Scan for the cell matching the given text and deliver its [X, Y] coordinate at center. 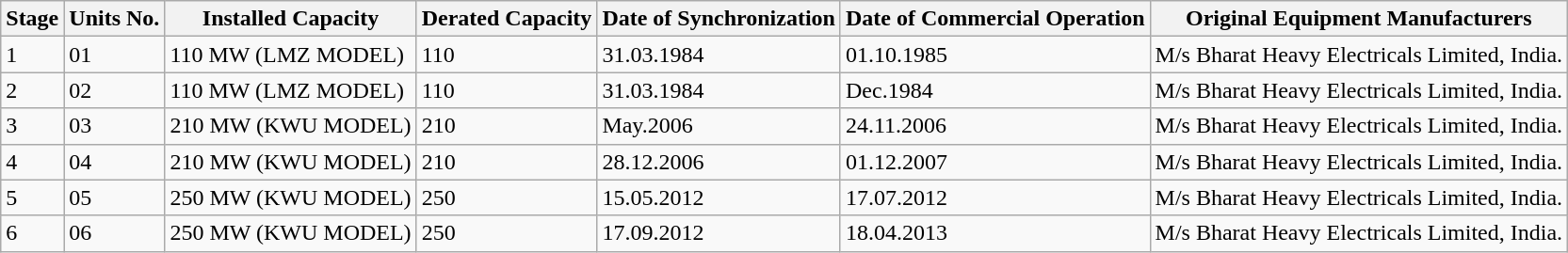
Original Equipment Manufacturers [1359, 19]
01 [115, 55]
6 [32, 233]
Stage [32, 19]
Dec.1984 [994, 90]
17.07.2012 [994, 198]
2 [32, 90]
17.09.2012 [719, 233]
5 [32, 198]
03 [115, 126]
3 [32, 126]
Units No. [115, 19]
28.12.2006 [719, 162]
Date of Commercial Operation [994, 19]
01.10.1985 [994, 55]
24.11.2006 [994, 126]
4 [32, 162]
18.04.2013 [994, 233]
Installed Capacity [290, 19]
Derated Capacity [507, 19]
05 [115, 198]
04 [115, 162]
02 [115, 90]
May.2006 [719, 126]
Date of Synchronization [719, 19]
06 [115, 233]
01.12.2007 [994, 162]
1 [32, 55]
15.05.2012 [719, 198]
